Capture the cell that displays the provided text and extract its (X, Y) central coordinate. 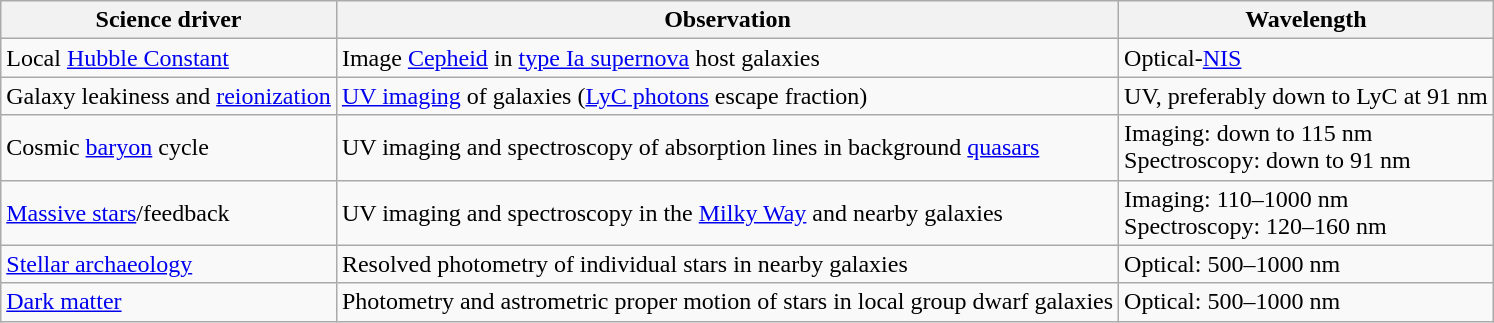
Massive stars/feedback (169, 212)
Image Cepheid in type Ia supernova host galaxies (727, 58)
Imaging: down to 115 nmSpectroscopy: down to 91 nm (1306, 148)
Wavelength (1306, 20)
Galaxy leakiness and reionization (169, 96)
Resolved photometry of individual stars in nearby galaxies (727, 264)
UV, preferably down to LyC at 91 nm (1306, 96)
Observation (727, 20)
Optical-NIS (1306, 58)
UV imaging and spectroscopy in the Milky Way and nearby galaxies (727, 212)
UV imaging of galaxies (LyC photons escape fraction) (727, 96)
Stellar archaeology (169, 264)
Imaging: 110–1000 nm Spectroscopy: 120–160 nm (1306, 212)
Science driver (169, 20)
UV imaging and spectroscopy of absorption lines in background quasars (727, 148)
Local Hubble Constant (169, 58)
Photometry and astrometric proper motion of stars in local group dwarf galaxies (727, 302)
Cosmic baryon cycle (169, 148)
Dark matter (169, 302)
